Output the (x, y) coordinate of the center of the cell containing the given text.  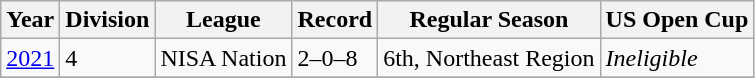
Division (108, 20)
US Open Cup (677, 20)
Regular Season (489, 20)
Record (335, 20)
Ineligible (677, 58)
2–0–8 (335, 58)
Year (30, 20)
2021 (30, 58)
NISA Nation (224, 58)
League (224, 20)
6th, Northeast Region (489, 58)
4 (108, 58)
